For the text-containing cell, return its midpoint in [x, y] coordinate format. 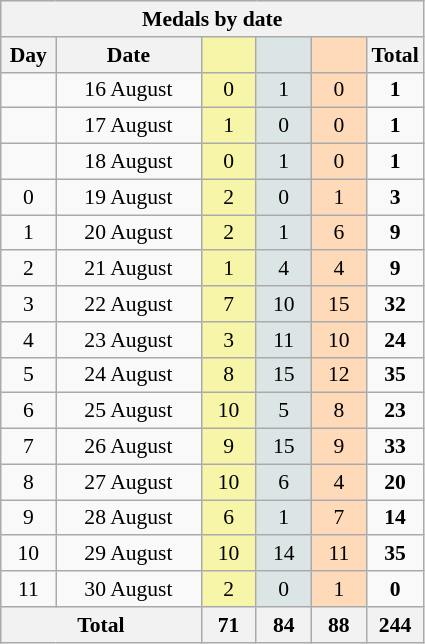
25 August [128, 411]
26 August [128, 447]
22 August [128, 304]
19 August [128, 197]
20 August [128, 233]
33 [394, 447]
Day [28, 55]
Medals by date [212, 19]
24 August [128, 375]
28 August [128, 518]
32 [394, 304]
88 [338, 625]
16 August [128, 90]
Date [128, 55]
20 [394, 482]
12 [338, 375]
23 [394, 411]
17 August [128, 126]
244 [394, 625]
27 August [128, 482]
29 August [128, 554]
21 August [128, 269]
18 August [128, 162]
23 August [128, 340]
71 [228, 625]
30 August [128, 589]
24 [394, 340]
84 [284, 625]
